Output the [X, Y] coordinate of the center of the cell containing the given text.  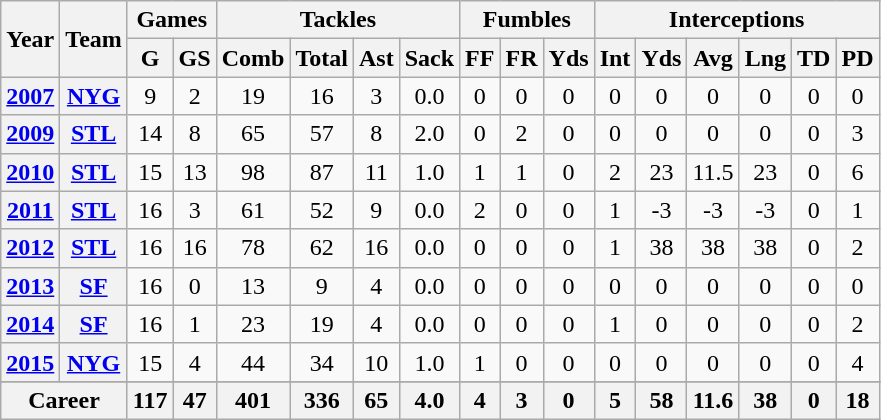
Comb [253, 58]
11 [376, 172]
5 [615, 400]
34 [322, 362]
52 [322, 210]
2012 [30, 248]
11.5 [713, 172]
98 [253, 172]
Fumbles [528, 20]
2014 [30, 324]
44 [253, 362]
2011 [30, 210]
Ast [376, 58]
117 [150, 400]
Career [64, 400]
336 [322, 400]
FF [480, 58]
2007 [30, 96]
47 [194, 400]
Team [94, 39]
Int [615, 58]
4.0 [429, 400]
Interceptions [736, 20]
Games [172, 20]
18 [858, 400]
G [150, 58]
2015 [30, 362]
Lng [765, 58]
11.6 [713, 400]
FR [522, 58]
87 [322, 172]
Avg [713, 58]
10 [376, 362]
78 [253, 248]
Sack [429, 58]
57 [322, 134]
2010 [30, 172]
61 [253, 210]
2009 [30, 134]
Year [30, 39]
2013 [30, 286]
58 [662, 400]
14 [150, 134]
TD [814, 58]
Total [322, 58]
GS [194, 58]
401 [253, 400]
6 [858, 172]
62 [322, 248]
Tackles [338, 20]
2.0 [429, 134]
PD [858, 58]
